Search for the cell housing the specified text and yield its [X, Y] center coordinate. 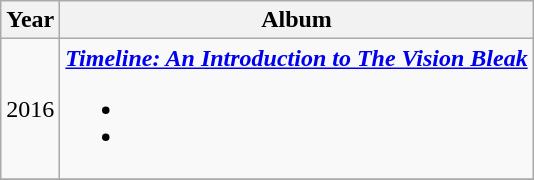
2016 [30, 109]
Album [296, 20]
Year [30, 20]
Timeline: An Introduction to The Vision Bleak [296, 109]
